Return the (x, y) coordinate for the center point of the cell that contains the specified text.  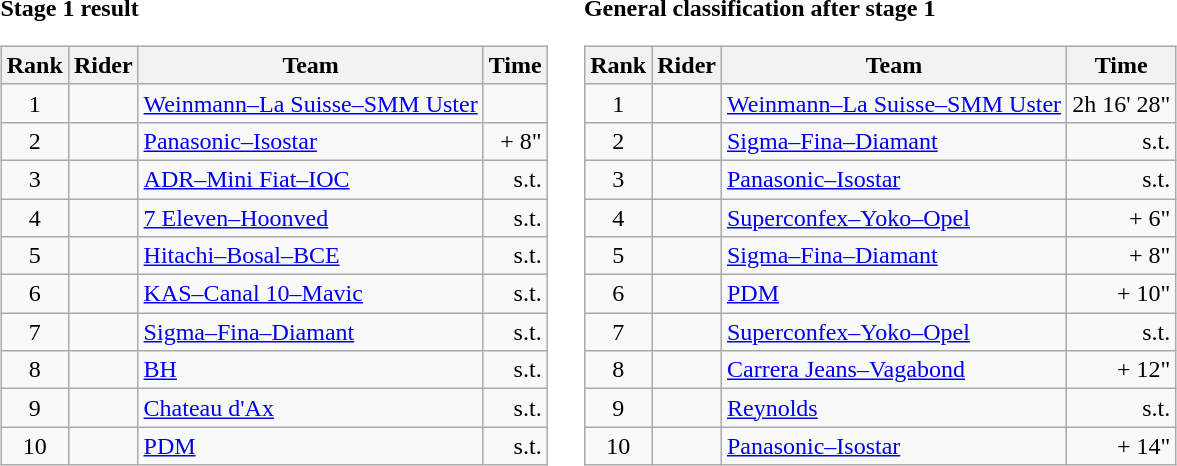
Carrera Jeans–Vagabond (894, 370)
Chateau d'Ax (310, 408)
+ 6" (1122, 217)
7 Eleven–Hoonved (310, 217)
BH (310, 370)
+ 10" (1122, 294)
KAS–Canal 10–Mavic (310, 294)
Hitachi–Bosal–BCE (310, 256)
Reynolds (894, 408)
+ 14" (1122, 446)
2h 16' 28" (1122, 103)
+ 12" (1122, 370)
ADR–Mini Fiat–IOC (310, 179)
